Find where the given text appears and provide that cell's center as [x, y] coordinate. 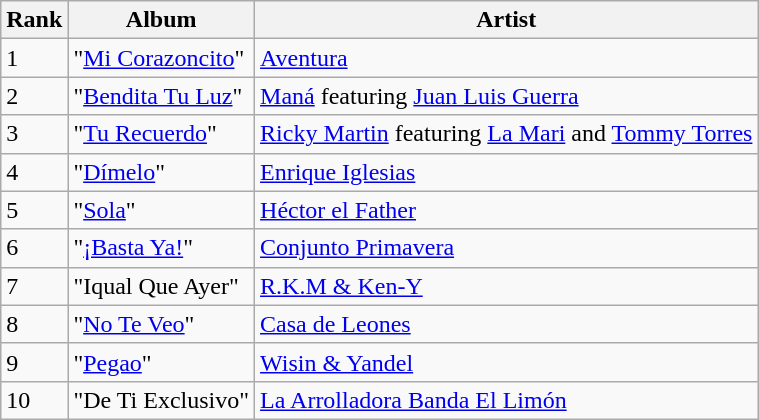
"Dímelo" [162, 172]
"Pegao" [162, 362]
2 [34, 96]
Aventura [506, 58]
"Sola" [162, 210]
4 [34, 172]
Conjunto Primavera [506, 248]
10 [34, 400]
R.K.M & Ken-Y [506, 286]
8 [34, 324]
"De Ti Exclusivo" [162, 400]
Casa de Leones [506, 324]
Maná featuring Juan Luis Guerra [506, 96]
"Bendita Tu Luz" [162, 96]
Rank [34, 20]
5 [34, 210]
7 [34, 286]
Artist [506, 20]
La Arrolladora Banda El Limón [506, 400]
1 [34, 58]
Album [162, 20]
"No Te Veo" [162, 324]
3 [34, 134]
"Tu Recuerdo" [162, 134]
Enrique Iglesias [506, 172]
"¡Basta Ya!" [162, 248]
"Iqual Que Ayer" [162, 286]
6 [34, 248]
Wisin & Yandel [506, 362]
"Mi Corazoncito" [162, 58]
Ricky Martin featuring La Mari and Tommy Torres [506, 134]
9 [34, 362]
Héctor el Father [506, 210]
